Detect which cell encompasses the target text, then output its (X, Y) center coordinate. 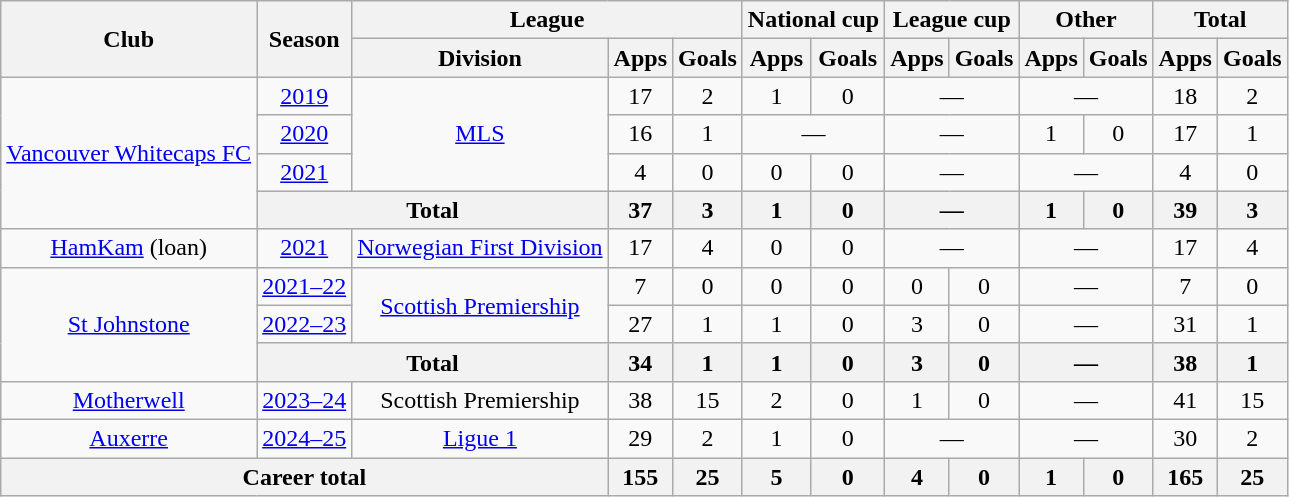
155 (640, 477)
2022–23 (304, 324)
2023–24 (304, 400)
37 (640, 210)
Motherwell (129, 400)
18 (1185, 96)
34 (640, 362)
League cup (952, 20)
5 (776, 477)
Ligue 1 (480, 438)
Club (129, 39)
Career total (304, 477)
2024–25 (304, 438)
Auxerre (129, 438)
MLS (480, 134)
Norwegian First Division (480, 248)
16 (640, 134)
National cup (813, 20)
Season (304, 39)
HamKam (loan) (129, 248)
Vancouver Whitecaps FC (129, 153)
St Johnstone (129, 324)
27 (640, 324)
Division (480, 58)
League (548, 20)
2021–22 (304, 286)
41 (1185, 400)
39 (1185, 210)
2020 (304, 134)
29 (640, 438)
2019 (304, 96)
Other (1086, 20)
165 (1185, 477)
31 (1185, 324)
30 (1185, 438)
